Identify which cell holds the provided text, then report its [X, Y] central coordinate. 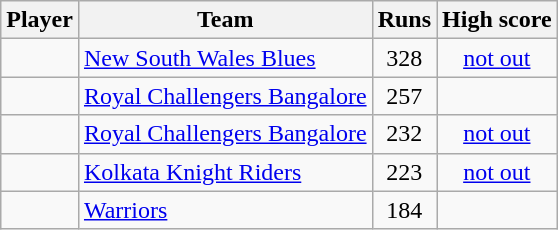
184 [404, 210]
High score [498, 20]
232 [404, 134]
223 [404, 172]
Runs [404, 20]
Player [40, 20]
328 [404, 58]
New South Wales Blues [225, 58]
Warriors [225, 210]
257 [404, 96]
Team [225, 20]
Kolkata Knight Riders [225, 172]
